For the text-containing cell, return its midpoint in (x, y) coordinate format. 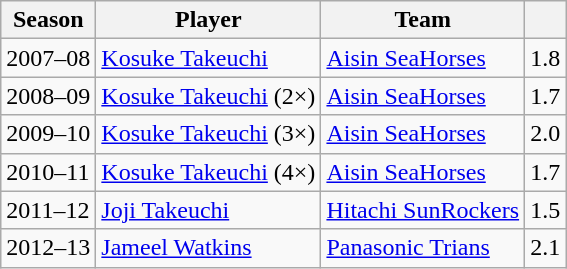
Kosuke Takeuchi (3×) (208, 134)
Joji Takeuchi (208, 210)
Hitachi SunRockers (423, 210)
1.8 (546, 58)
Player (208, 20)
Jameel Watkins (208, 248)
Panasonic Trians (423, 248)
2012–13 (48, 248)
Kosuke Takeuchi (208, 58)
Season (48, 20)
2008–09 (48, 96)
2007–08 (48, 58)
2011–12 (48, 210)
2009–10 (48, 134)
Kosuke Takeuchi (4×) (208, 172)
1.5 (546, 210)
Kosuke Takeuchi (2×) (208, 96)
Team (423, 20)
2010–11 (48, 172)
2.1 (546, 248)
2.0 (546, 134)
